Extract the [X, Y] coordinate from the center of the cell holding the provided text.  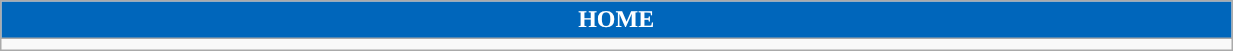
HOME [616, 20]
